Search for the cell housing the specified text and yield its [x, y] center coordinate. 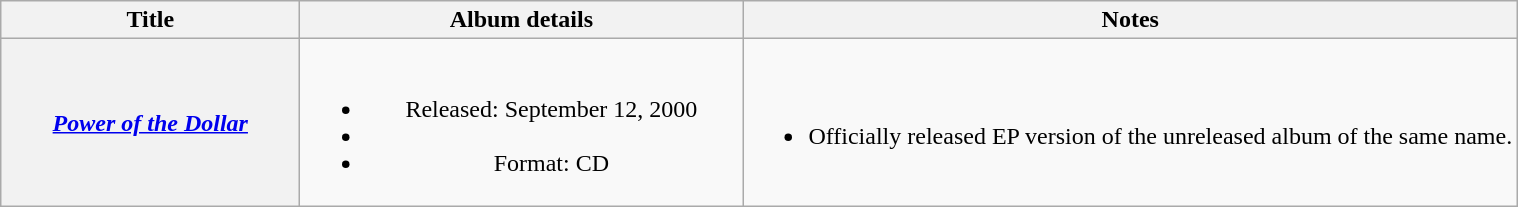
Released: September 12, 2000Format: CD [522, 122]
Power of the Dollar [150, 122]
Album details [522, 20]
Title [150, 20]
Notes [1130, 20]
Officially released EP version of the unreleased album of the same name. [1130, 122]
